Detect which cell encompasses the target text, then output its [X, Y] center coordinate. 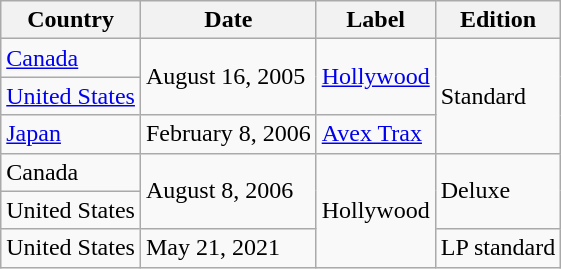
Country [71, 20]
Japan [71, 134]
Label [376, 20]
August 16, 2005 [228, 77]
Avex Trax [376, 134]
LP standard [498, 248]
February 8, 2006 [228, 134]
August 8, 2006 [228, 191]
May 21, 2021 [228, 248]
Edition [498, 20]
Date [228, 20]
Standard [498, 96]
Deluxe [498, 191]
